Detect which cell encompasses the target text, then output its (x, y) center coordinate. 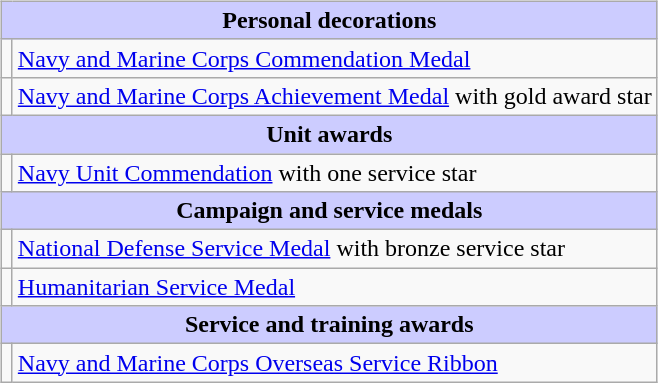
Navy and Marine Corps Overseas Service Ribbon (334, 363)
National Defense Service Medal with bronze service star (334, 249)
Humanitarian Service Medal (334, 287)
Personal decorations (329, 20)
Navy Unit Commendation with one service star (334, 173)
Campaign and service medals (329, 211)
Unit awards (329, 134)
Navy and Marine Corps Achievement Medal with gold award star (334, 96)
Navy and Marine Corps Commendation Medal (334, 58)
Service and training awards (329, 325)
